Extract the (X, Y) coordinate from the center of the cell holding the provided text.  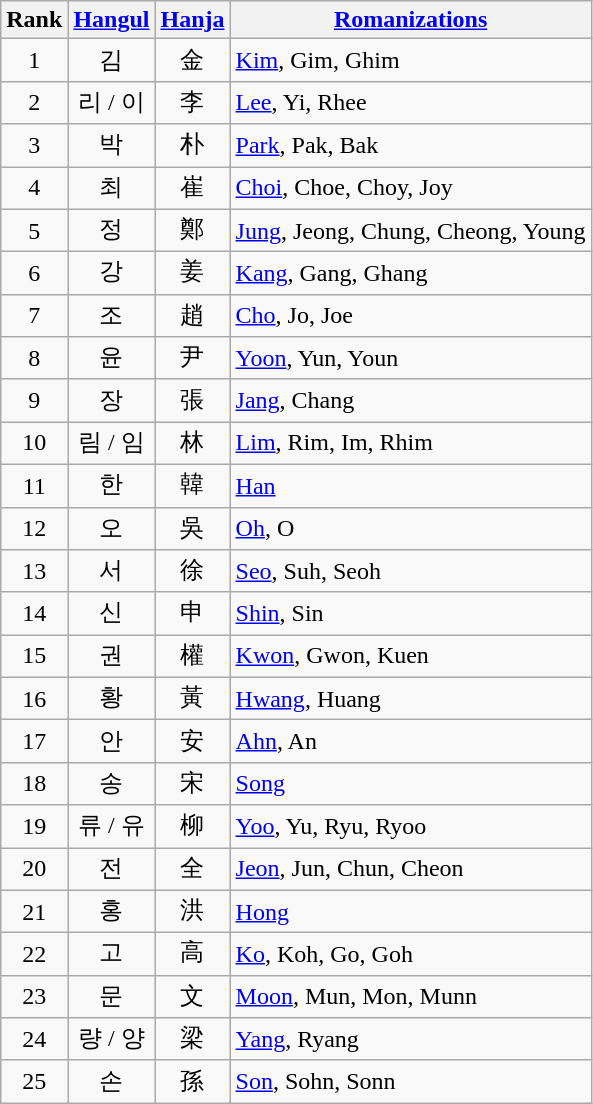
최 (112, 188)
서 (112, 572)
25 (34, 1082)
Jang, Chang (410, 400)
전 (112, 870)
宋 (192, 784)
姜 (192, 274)
량 / 양 (112, 1040)
Hwang, Huang (410, 698)
리 / 이 (112, 102)
18 (34, 784)
2 (34, 102)
全 (192, 870)
24 (34, 1040)
6 (34, 274)
Shin, Sin (410, 614)
申 (192, 614)
윤 (112, 358)
강 (112, 274)
8 (34, 358)
9 (34, 400)
Choi, Choe, Choy, Joy (410, 188)
崔 (192, 188)
Jung, Jeong, Chung, Cheong, Young (410, 230)
柳 (192, 826)
류 / 유 (112, 826)
송 (112, 784)
Lim, Rim, Im, Rhim (410, 444)
安 (192, 742)
한 (112, 486)
Kim, Gim, Ghim (410, 60)
Hanja (192, 20)
박 (112, 146)
림 / 임 (112, 444)
Jeon, Jun, Chun, Cheon (410, 870)
11 (34, 486)
고 (112, 954)
20 (34, 870)
尹 (192, 358)
3 (34, 146)
4 (34, 188)
趙 (192, 316)
Yang, Ryang (410, 1040)
장 (112, 400)
Ahn, An (410, 742)
10 (34, 444)
權 (192, 656)
Romanizations (410, 20)
高 (192, 954)
22 (34, 954)
吳 (192, 528)
鄭 (192, 230)
金 (192, 60)
17 (34, 742)
梁 (192, 1040)
황 (112, 698)
권 (112, 656)
신 (112, 614)
13 (34, 572)
徐 (192, 572)
韓 (192, 486)
Kang, Gang, Ghang (410, 274)
Ko, Koh, Go, Goh (410, 954)
Yoon, Yun, Youn (410, 358)
Oh, O (410, 528)
黃 (192, 698)
Lee, Yi, Rhee (410, 102)
안 (112, 742)
손 (112, 1082)
孫 (192, 1082)
김 (112, 60)
7 (34, 316)
정 (112, 230)
Han (410, 486)
12 (34, 528)
Yoo, Yu, Ryu, Ryoo (410, 826)
14 (34, 614)
李 (192, 102)
21 (34, 912)
홍 (112, 912)
Hong (410, 912)
1 (34, 60)
23 (34, 996)
朴 (192, 146)
Song (410, 784)
Kwon, Gwon, Kuen (410, 656)
오 (112, 528)
5 (34, 230)
洪 (192, 912)
Seo, Suh, Seoh (410, 572)
16 (34, 698)
Park, Pak, Bak (410, 146)
張 (192, 400)
Hangul (112, 20)
Son, Sohn, Sonn (410, 1082)
Cho, Jo, Joe (410, 316)
Moon, Mun, Mon, Munn (410, 996)
문 (112, 996)
19 (34, 826)
林 (192, 444)
Rank (34, 20)
文 (192, 996)
15 (34, 656)
조 (112, 316)
